Scan for the cell matching the given text and deliver its (X, Y) coordinate at center. 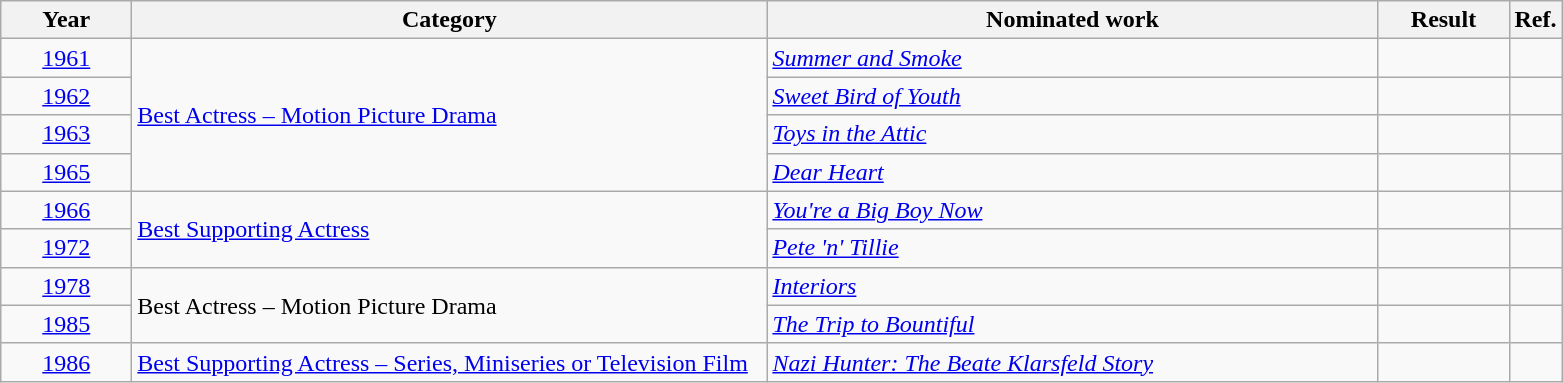
Summer and Smoke (1072, 58)
Year (66, 20)
Best Supporting Actress (450, 229)
1965 (66, 172)
Dear Heart (1072, 172)
1963 (66, 134)
Category (450, 20)
1986 (66, 362)
1962 (66, 96)
1985 (66, 324)
1961 (66, 58)
Nominated work (1072, 20)
1972 (66, 248)
Nazi Hunter: The Beate Klarsfeld Story (1072, 362)
Interiors (1072, 286)
1978 (66, 286)
Toys in the Attic (1072, 134)
Result (1444, 20)
The Trip to Bountiful (1072, 324)
1966 (66, 210)
Best Supporting Actress – Series, Miniseries or Television Film (450, 362)
You're a Big Boy Now (1072, 210)
Pete 'n' Tillie (1072, 248)
Sweet Bird of Youth (1072, 96)
Ref. (1536, 20)
